For the text-containing cell, return its midpoint in [X, Y] coordinate format. 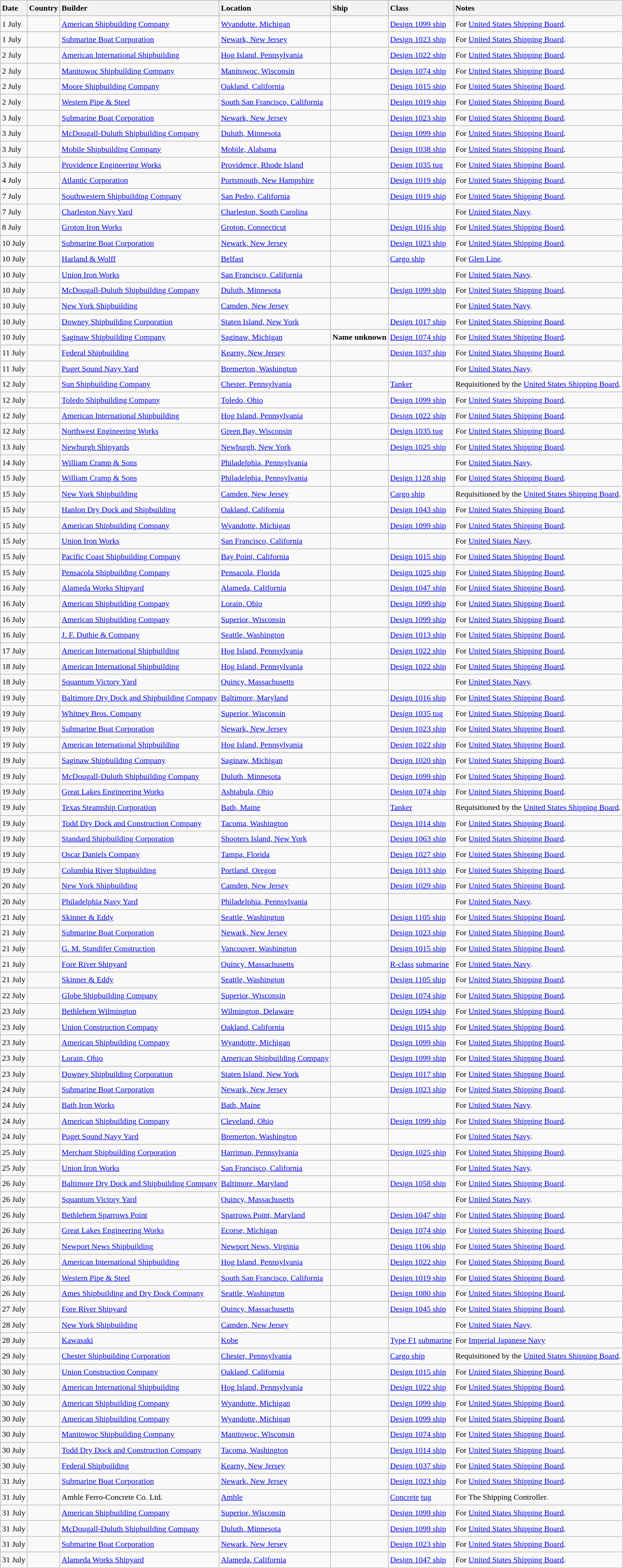
Toledo, Ohio [275, 400]
Design 1043 ship [421, 510]
Design 1045 ship [421, 1309]
For The Shipping Controller. [538, 1497]
Shooters Island, New York [275, 839]
Design 1080 ship [421, 1294]
J. F. Duthie & Company [140, 635]
Ames Shipbuilding and Dry Dock Company [140, 1294]
Groton Iron Works [140, 228]
14 July [14, 463]
Standard Shipbuilding Corporation [140, 839]
Whitney Bros. Company [140, 713]
Harland & Wolff [140, 259]
Atlantic Corporation [140, 181]
Pensacola Shipbuilding Company [140, 572]
Charleston, South Carolina [275, 212]
8 July [14, 228]
Class [421, 8]
Design 1029 ship [421, 886]
Texas Steamship Corporation [140, 807]
Bay Point, California [275, 557]
Ship [360, 8]
Concrete tug [421, 1497]
Pacific Coast Shipbuilding Company [140, 557]
Design 1128 ship [421, 478]
Date [14, 8]
Green Bay, Wisconsin [275, 431]
Name unknown [360, 337]
13 July [14, 447]
For Glen Line. [538, 259]
Wilmington, Delaware [275, 1011]
Design 1020 ship [421, 761]
Cleveland, Ohio [275, 1121]
For Imperial Japanese Navy [538, 1340]
Design 1063 ship [421, 839]
Design 1027 ship [421, 855]
Portland, Oregon [275, 870]
Sparrows Point, Maryland [275, 1215]
Mobile Shipbuilding Company [140, 149]
Toledo Shipbuilding Company [140, 400]
Kawasaki [140, 1340]
22 July [14, 996]
Groton, Connecticut [275, 228]
Notes [538, 8]
Kobe [275, 1340]
Type F1 submarine [421, 1340]
Newburgh, New York [275, 447]
Country [44, 8]
27 July [14, 1309]
Portsmouth, New Hampshire [275, 181]
Ecorse, Michigan [275, 1231]
Philadelphia Navy Yard [140, 901]
R-class submarine [421, 965]
Design 1058 ship [421, 1184]
San Pedro, California [275, 196]
Newburgh Shipyards [140, 447]
Moore Shipbuilding Company [140, 87]
Amble [275, 1497]
G. M. Standifer Construction [140, 949]
17 July [14, 651]
Globe Shipbuilding Company [140, 996]
29 July [14, 1356]
Newport News Shipbuilding [140, 1246]
Sun Shipbuilding Company [140, 384]
Providence Engineering Works [140, 165]
Northwest Engineering Works [140, 431]
Harriman, Pennsylvania [275, 1152]
Southwestern Shipbuilding Company [140, 196]
Design 1094 ship [421, 1011]
4 July [14, 181]
Bath Iron Works [140, 1105]
Builder [140, 8]
Providence, Rhode Island [275, 165]
Design 1038 ship [421, 149]
Pensacola, Florida [275, 572]
Belfast [275, 259]
Mobile, Alabama [275, 149]
Vancouver, Washington [275, 949]
Oscar Daniels Company [140, 855]
Columbia River Shipbuilding [140, 870]
Chester Shipbuilding Corporation [140, 1356]
Location [275, 8]
Bethlehem Sparrows Point [140, 1215]
Amble Ferro-Concrete Co. Ltd. [140, 1497]
Bethlehem Wilmington [140, 1011]
Merchant Shipbuilding Corporation [140, 1152]
Ashtabula, Ohio [275, 792]
Newport News, Virginia [275, 1246]
Tampa, Florida [275, 855]
Design 1106 ship [421, 1246]
Hanlon Dry Dock and Shipbuilding [140, 510]
Charleston Navy Yard [140, 212]
